Find where the given text appears and provide that cell's center as (X, Y) coordinate. 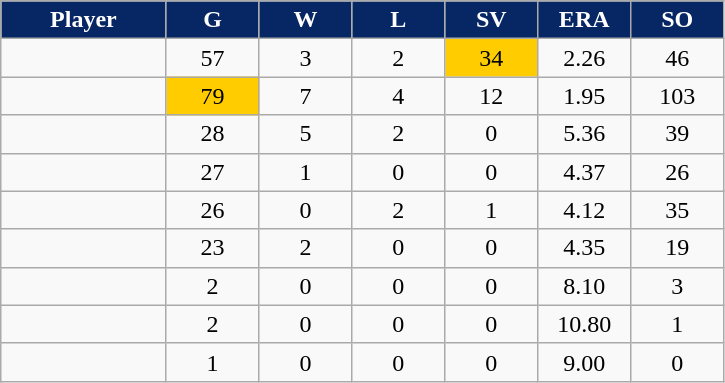
79 (212, 96)
10.80 (584, 324)
ERA (584, 20)
103 (678, 96)
23 (212, 248)
12 (492, 96)
5 (306, 134)
34 (492, 58)
4.35 (584, 248)
SO (678, 20)
35 (678, 210)
39 (678, 134)
5.36 (584, 134)
4 (398, 96)
28 (212, 134)
4.37 (584, 172)
9.00 (584, 362)
2.26 (584, 58)
19 (678, 248)
8.10 (584, 286)
L (398, 20)
7 (306, 96)
46 (678, 58)
4.12 (584, 210)
G (212, 20)
W (306, 20)
57 (212, 58)
1.95 (584, 96)
27 (212, 172)
Player (84, 20)
SV (492, 20)
